For the text-containing cell, return its midpoint in (x, y) coordinate format. 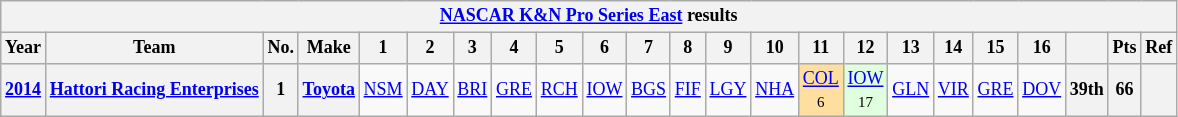
COL6 (820, 90)
Hattori Racing Enterprises (154, 90)
NHA (775, 90)
Toyota (328, 90)
2014 (24, 90)
4 (514, 48)
6 (604, 48)
2 (430, 48)
IOW (604, 90)
11 (820, 48)
Year (24, 48)
No. (280, 48)
DOV (1042, 90)
Pts (1124, 48)
LGY (728, 90)
66 (1124, 90)
BRI (472, 90)
Team (154, 48)
GLN (911, 90)
DAY (430, 90)
14 (953, 48)
9 (728, 48)
15 (996, 48)
NSM (383, 90)
BGS (649, 90)
8 (688, 48)
16 (1042, 48)
Make (328, 48)
3 (472, 48)
12 (866, 48)
7 (649, 48)
RCH (559, 90)
VIR (953, 90)
10 (775, 48)
FIF (688, 90)
39th (1088, 90)
Ref (1159, 48)
IOW17 (866, 90)
13 (911, 48)
5 (559, 48)
NASCAR K&N Pro Series East results (589, 16)
